Scan for the cell matching the given text and deliver its [X, Y] coordinate at center. 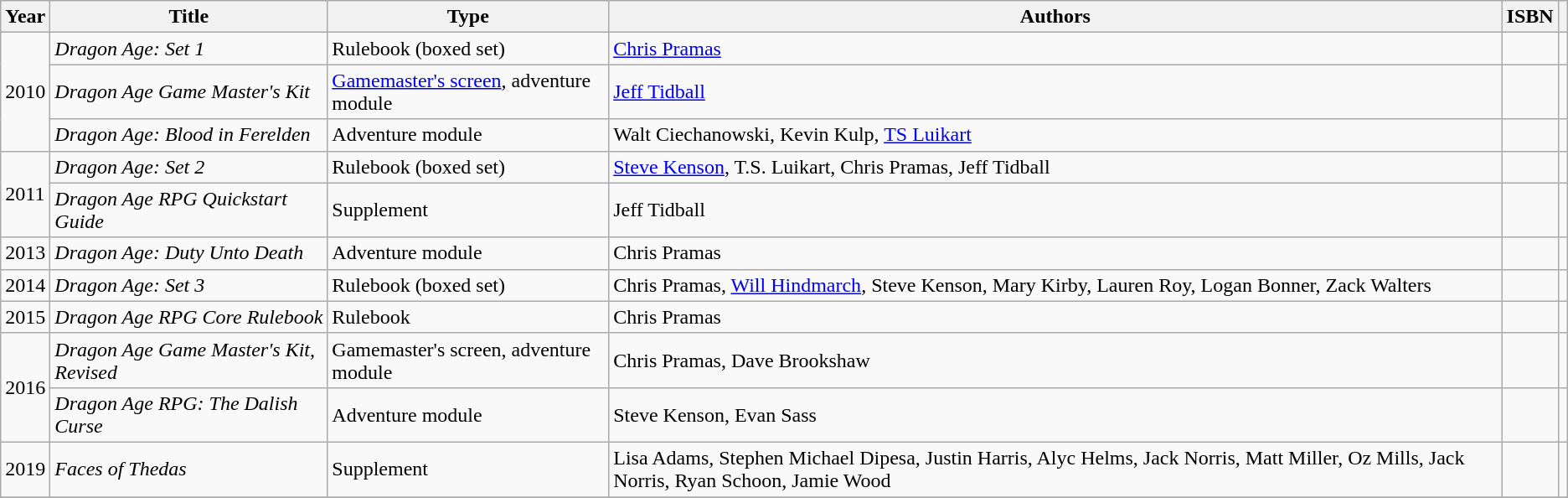
Dragon Age: Set 1 [189, 49]
Dragon Age: Duty Unto Death [189, 253]
Year [25, 17]
Walt Ciechanowski, Kevin Kulp, TS Luikart [1055, 135]
Dragon Age RPG: The Dalish Curse [189, 414]
Rulebook [468, 317]
Dragon Age: Set 3 [189, 285]
2013 [25, 253]
Authors [1055, 17]
Dragon Age Game Master's Kit [189, 92]
Chris Pramas, Dave Brookshaw [1055, 361]
Dragon Age: Blood in Ferelden [189, 135]
Dragon Age RPG Quickstart Guide [189, 210]
Type [468, 17]
Dragon Age Game Master's Kit, Revised [189, 361]
Title [189, 17]
Steve Kenson, T.S. Luikart, Chris Pramas, Jeff Tidball [1055, 167]
Dragon Age RPG Core Rulebook [189, 317]
2016 [25, 387]
ISBN [1529, 17]
2015 [25, 317]
2019 [25, 469]
Steve Kenson, Evan Sass [1055, 414]
2014 [25, 285]
2011 [25, 195]
Lisa Adams, Stephen Michael Dipesa, Justin Harris, Alyc Helms, Jack Norris, Matt Miller, Oz Mills, Jack Norris, Ryan Schoon, Jamie Wood [1055, 469]
2010 [25, 92]
Faces of Thedas [189, 469]
Dragon Age: Set 2 [189, 167]
Chris Pramas, Will Hindmarch, Steve Kenson, Mary Kirby, Lauren Roy, Logan Bonner, Zack Walters [1055, 285]
